Return the (X, Y) coordinate for the center point of the cell that contains the specified text.  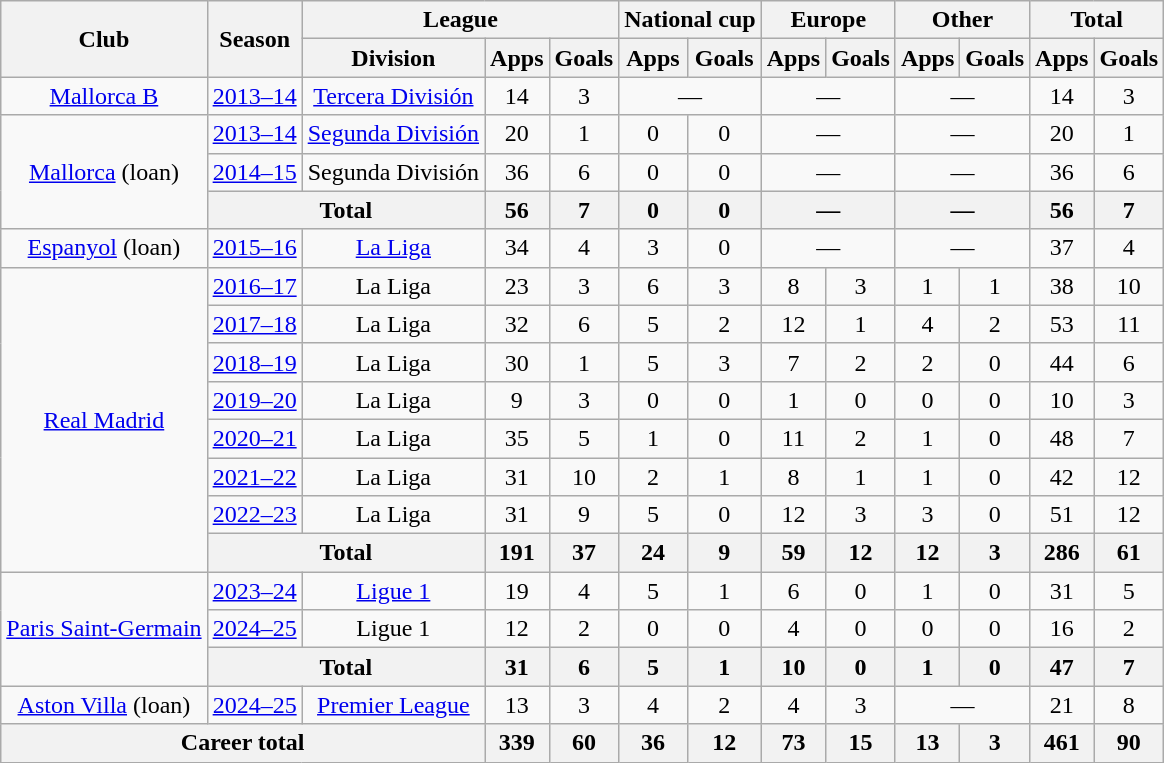
51 (1062, 515)
30 (517, 362)
League (460, 20)
Europe (828, 20)
286 (1062, 553)
35 (517, 438)
Career total (243, 743)
21 (1062, 705)
Espanyol (loan) (104, 248)
Tercera División (393, 96)
34 (517, 248)
Other (962, 20)
2016–17 (254, 286)
Paris Saint-Germain (104, 629)
2015–16 (254, 248)
National cup (690, 20)
Mallorca B (104, 96)
61 (1129, 553)
90 (1129, 743)
73 (793, 743)
Season (254, 39)
60 (584, 743)
191 (517, 553)
Real Madrid (104, 419)
2018–19 (254, 362)
2014–15 (254, 172)
19 (517, 591)
339 (517, 743)
53 (1062, 324)
2022–23 (254, 515)
Aston Villa (loan) (104, 705)
2023–24 (254, 591)
2019–20 (254, 400)
16 (1062, 629)
Division (393, 58)
2021–22 (254, 477)
2017–18 (254, 324)
23 (517, 286)
461 (1062, 743)
15 (861, 743)
47 (1062, 667)
Mallorca (loan) (104, 172)
Premier League (393, 705)
Club (104, 39)
44 (1062, 362)
59 (793, 553)
38 (1062, 286)
32 (517, 324)
48 (1062, 438)
42 (1062, 477)
24 (653, 553)
2020–21 (254, 438)
